Locate the cell with the specified text and output its (X, Y) center coordinate. 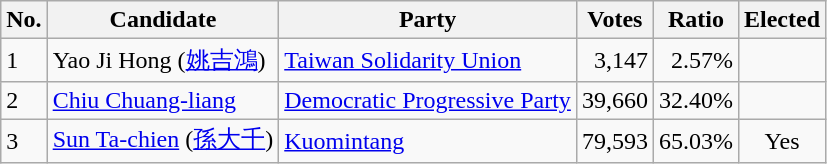
2 (24, 100)
Taiwan Solidarity Union (428, 60)
65.03% (696, 140)
No. (24, 20)
Chiu Chuang-liang (163, 100)
1 (24, 60)
Votes (614, 20)
Kuomintang (428, 140)
Yao Ji Hong (姚吉鴻) (163, 60)
2.57% (696, 60)
39,660 (614, 100)
79,593 (614, 140)
Sun Ta-chien (孫大千) (163, 140)
Party (428, 20)
3,147 (614, 60)
Democratic Progressive Party (428, 100)
Elected (782, 20)
Yes (782, 140)
Ratio (696, 20)
Candidate (163, 20)
3 (24, 140)
32.40% (696, 100)
